Provide the (X, Y) coordinate of the cell's center where the given text is located.  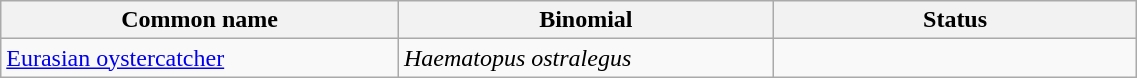
Binomial (586, 20)
Common name (200, 20)
Status (955, 20)
Haematopus ostralegus (586, 58)
Eurasian oystercatcher (200, 58)
